Determine the (x, y) coordinate at the center of the cell enclosing the given text.  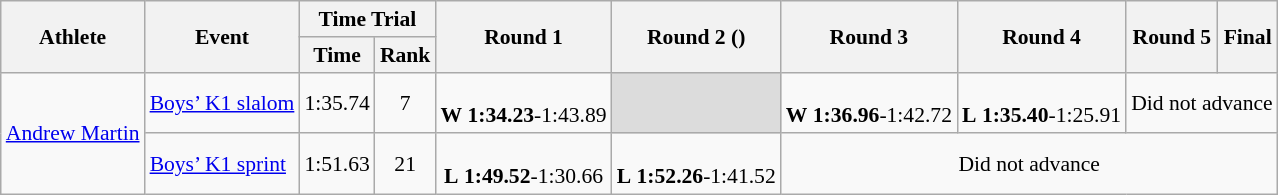
Round 3 (869, 36)
L 1:49.52-1:30.66 (523, 164)
L 1:52.26-1:41.52 (696, 164)
Andrew Martin (73, 133)
Time (336, 55)
Final (1248, 36)
7 (406, 102)
L 1:35.40-1:25.91 (1042, 102)
Boys’ K1 sprint (222, 164)
W 1:34.23-1:43.89 (523, 102)
Round 5 (1172, 36)
Round 2 () (696, 36)
Event (222, 36)
Rank (406, 55)
W 1:36.96-1:42.72 (869, 102)
21 (406, 164)
Round 1 (523, 36)
Boys’ K1 slalom (222, 102)
Time Trial (367, 19)
1:35.74 (336, 102)
Round 4 (1042, 36)
Athlete (73, 36)
1:51.63 (336, 164)
